Capture the cell that displays the provided text and extract its (X, Y) central coordinate. 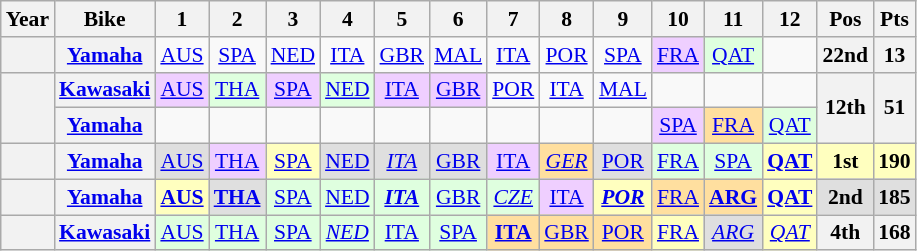
Pts (894, 19)
12 (790, 19)
Bike (104, 19)
6 (458, 19)
11 (733, 19)
4th (845, 233)
9 (623, 19)
5 (402, 19)
3 (293, 19)
7 (513, 19)
4 (347, 19)
22nd (845, 55)
190 (894, 162)
185 (894, 197)
Year (28, 19)
1 (182, 19)
1st (845, 162)
10 (678, 19)
8 (566, 19)
Pos (845, 19)
2 (238, 19)
51 (894, 108)
GER (566, 162)
168 (894, 233)
13 (894, 55)
CZE (513, 197)
12th (845, 108)
2nd (845, 197)
